Determine the [X, Y] coordinate at the center of the cell enclosing the given text.  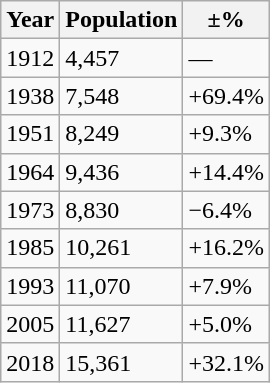
15,361 [122, 362]
+9.3% [226, 134]
2005 [30, 324]
1973 [30, 210]
4,457 [122, 58]
— [226, 58]
±% [226, 20]
2018 [30, 362]
+69.4% [226, 96]
1964 [30, 172]
Year [30, 20]
+5.0% [226, 324]
1912 [30, 58]
1938 [30, 96]
1951 [30, 134]
10,261 [122, 248]
9,436 [122, 172]
+32.1% [226, 362]
11,627 [122, 324]
+14.4% [226, 172]
8,830 [122, 210]
1985 [30, 248]
+7.9% [226, 286]
11,070 [122, 286]
1993 [30, 286]
8,249 [122, 134]
+16.2% [226, 248]
Population [122, 20]
7,548 [122, 96]
−6.4% [226, 210]
